Find where the given text appears and provide that cell's center as [X, Y] coordinate. 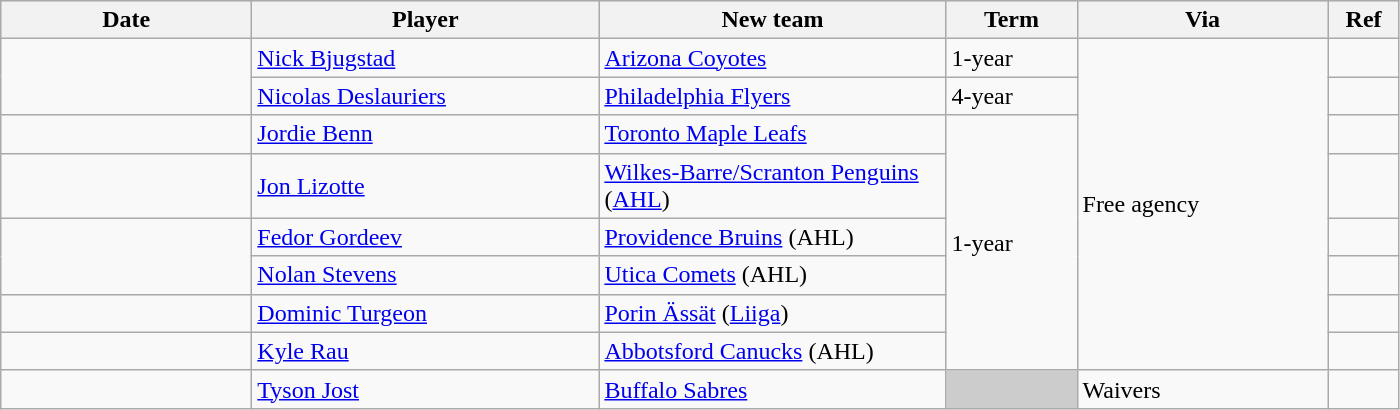
4-year [1012, 96]
Providence Bruins (AHL) [772, 237]
Porin Ässät (Liiga) [772, 313]
Via [1202, 20]
Ref [1364, 20]
Waivers [1202, 389]
Abbotsford Canucks (AHL) [772, 351]
Arizona Coyotes [772, 58]
Jordie Benn [426, 134]
Wilkes-Barre/Scranton Penguins (AHL) [772, 186]
Term [1012, 20]
Kyle Rau [426, 351]
Tyson Jost [426, 389]
Nick Bjugstad [426, 58]
Philadelphia Flyers [772, 96]
Toronto Maple Leafs [772, 134]
Date [126, 20]
Free agency [1202, 205]
Utica Comets (AHL) [772, 275]
Fedor Gordeev [426, 237]
New team [772, 20]
Buffalo Sabres [772, 389]
Nolan Stevens [426, 275]
Dominic Turgeon [426, 313]
Nicolas Deslauriers [426, 96]
Player [426, 20]
Jon Lizotte [426, 186]
